Search for the cell housing the specified text and yield its [X, Y] center coordinate. 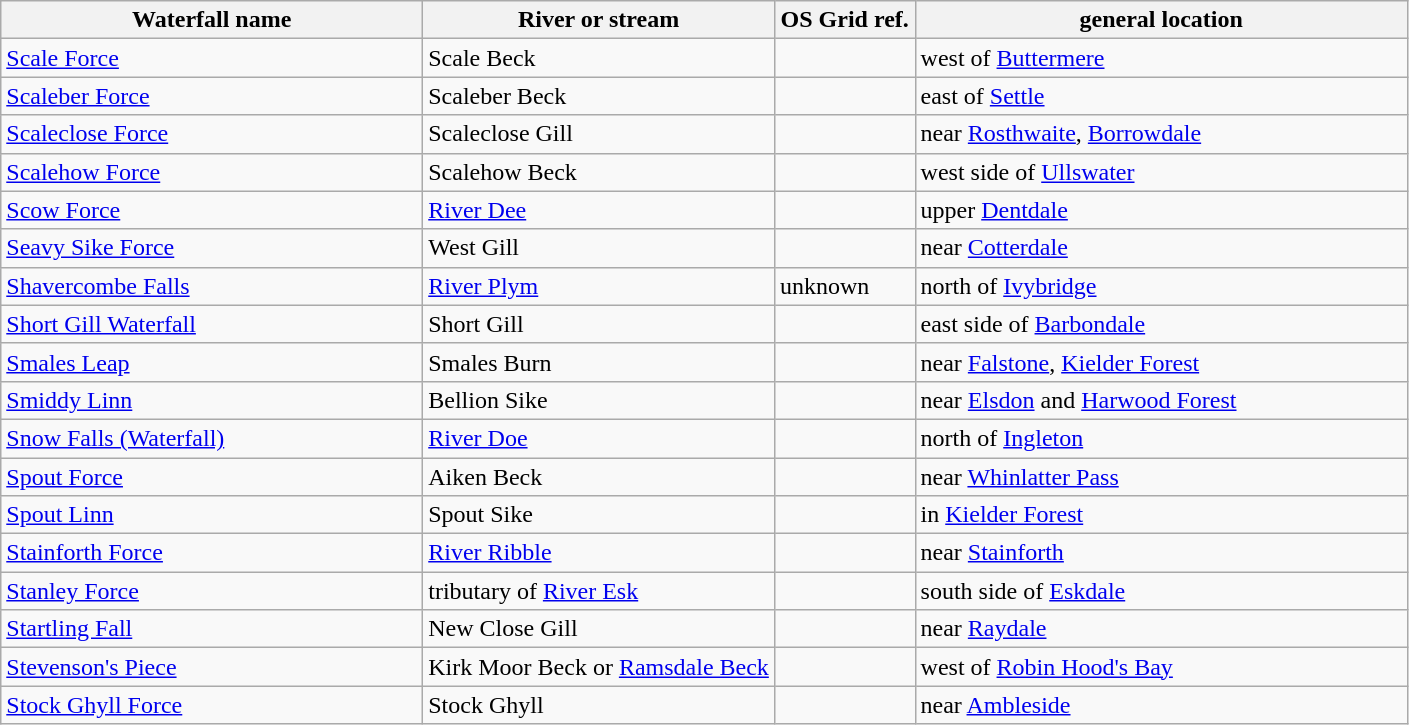
Shavercombe Falls [212, 286]
OS Grid ref. [844, 20]
Short Gill Waterfall [212, 324]
River Dee [599, 210]
Scaleber Force [212, 96]
Snow Falls (Waterfall) [212, 438]
Waterfall name [212, 20]
Aiken Beck [599, 477]
near Ambleside [1161, 705]
east side of Barbondale [1161, 324]
New Close Gill [599, 629]
Spout Sike [599, 515]
River Ribble [599, 553]
River or stream [599, 20]
upper Dentdale [1161, 210]
north of Ingleton [1161, 438]
Short Gill [599, 324]
Stock Ghyll [599, 705]
Smales Burn [599, 362]
west side of Ullswater [1161, 172]
near Whinlatter Pass [1161, 477]
River Plym [599, 286]
Spout Force [212, 477]
Startling Fall [212, 629]
west of Robin Hood's Bay [1161, 667]
Smiddy Linn [212, 400]
near Raydale [1161, 629]
Kirk Moor Beck or Ramsdale Beck [599, 667]
Stainforth Force [212, 553]
south side of Eskdale [1161, 591]
Stanley Force [212, 591]
Scaleclose Force [212, 134]
Scale Beck [599, 58]
north of Ivybridge [1161, 286]
Scalehow Force [212, 172]
tributary of River Esk [599, 591]
Scow Force [212, 210]
in Kielder Forest [1161, 515]
Scalehow Beck [599, 172]
Stock Ghyll Force [212, 705]
Seavy Sike Force [212, 248]
general location [1161, 20]
Stevenson's Piece [212, 667]
unknown [844, 286]
River Doe [599, 438]
Scaleclose Gill [599, 134]
near Rosthwaite, Borrowdale [1161, 134]
near Stainforth [1161, 553]
Smales Leap [212, 362]
Scale Force [212, 58]
Scaleber Beck [599, 96]
Bellion Sike [599, 400]
Spout Linn [212, 515]
west of Buttermere [1161, 58]
east of Settle [1161, 96]
West Gill [599, 248]
near Elsdon and Harwood Forest [1161, 400]
near Falstone, Kielder Forest [1161, 362]
near Cotterdale [1161, 248]
